Extract the (x, y) coordinate from the center of the cell holding the provided text.  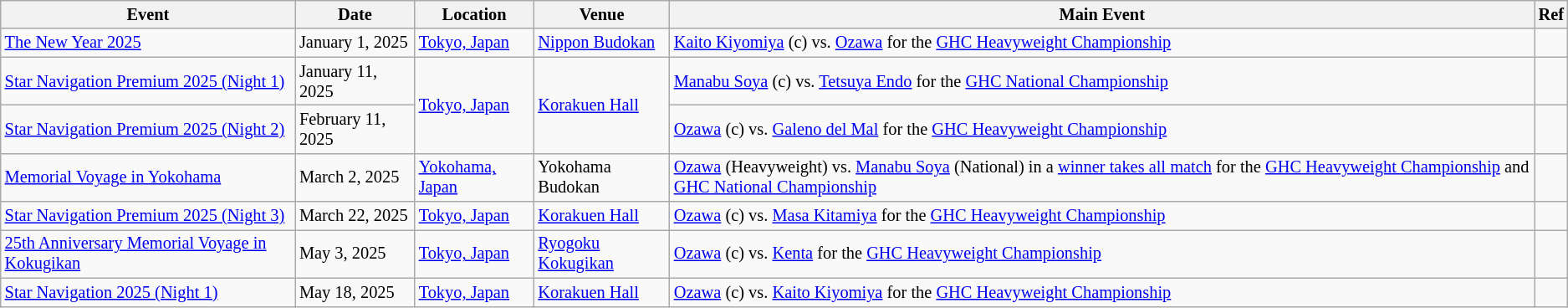
May 3, 2025 (355, 254)
March 22, 2025 (355, 216)
Memorial Voyage in Yokohama (148, 177)
Manabu Soya (c) vs. Tetsuya Endo for the GHC National Championship (1102, 81)
Venue (601, 14)
January 11, 2025 (355, 81)
Star Navigation 2025 (Night 1) (148, 292)
February 11, 2025 (355, 129)
Ref (1551, 14)
Ozawa (c) vs. Masa Kitamiya for the GHC Heavyweight Championship (1102, 216)
Nippon Budokan (601, 43)
Ozawa (Heavyweight) vs. Manabu Soya (National) in a winner takes all match for the GHC Heavyweight Championship and GHC National Championship (1102, 177)
Main Event (1102, 14)
Star Navigation Premium 2025 (Night 2) (148, 129)
The New Year 2025 (148, 43)
Ozawa (c) vs. Kenta for the GHC Heavyweight Championship (1102, 254)
Star Navigation Premium 2025 (Night 1) (148, 81)
Yokohama Budokan (601, 177)
May 18, 2025 (355, 292)
Kaito Kiyomiya (c) vs. Ozawa for the GHC Heavyweight Championship (1102, 43)
Ozawa (c) vs. Kaito Kiyomiya for the GHC Heavyweight Championship (1102, 292)
Ryogoku Kokugikan (601, 254)
Yokohama, Japan (475, 177)
Ozawa (c) vs. Galeno del Mal for the GHC Heavyweight Championship (1102, 129)
Star Navigation Premium 2025 (Night 3) (148, 216)
Location (475, 14)
25th Anniversary Memorial Voyage in Kokugikan (148, 254)
Event (148, 14)
January 1, 2025 (355, 43)
March 2, 2025 (355, 177)
Date (355, 14)
